From the cell containing the given text, extract its center point as (x, y) coordinate. 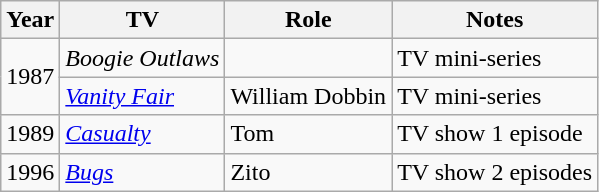
Zito (308, 172)
1987 (30, 77)
Boogie Outlaws (142, 58)
Tom (308, 134)
Vanity Fair (142, 96)
TV (142, 20)
Casualty (142, 134)
Role (308, 20)
TV show 1 episode (495, 134)
1989 (30, 134)
Bugs (142, 172)
William Dobbin (308, 96)
Notes (495, 20)
Year (30, 20)
1996 (30, 172)
TV show 2 episodes (495, 172)
